Find where the given text appears and provide that cell's center as [x, y] coordinate. 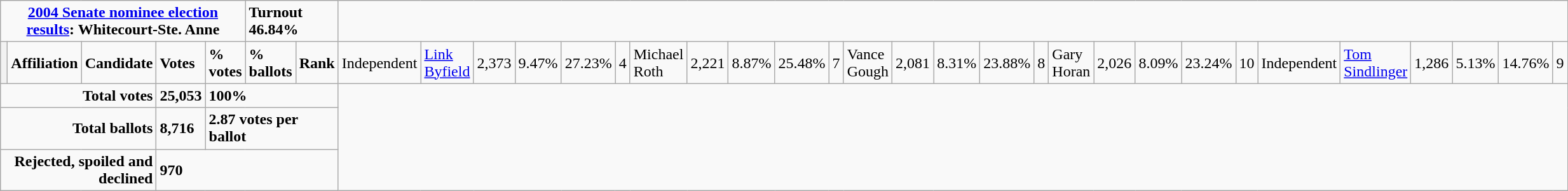
1,286 [1431, 62]
Link Byfield [447, 62]
100% [272, 95]
4 [623, 62]
8.31% [957, 62]
% votes [225, 62]
25.48% [802, 62]
2,081 [913, 62]
27.23% [589, 62]
% ballots [271, 62]
Rejected, spoiled and declined [79, 169]
Candidate [119, 62]
Turnout 46.84% [292, 22]
8.09% [1158, 62]
25,053 [181, 95]
9 [1560, 62]
2,221 [708, 62]
5.13% [1476, 62]
7 [836, 62]
2,026 [1115, 62]
Affiliation [44, 62]
9.47% [538, 62]
Vance Gough [868, 62]
Votes [181, 62]
8.87% [751, 62]
23.88% [1007, 62]
Michael Roth [658, 62]
Gary Horan [1072, 62]
970 [247, 169]
Rank [317, 62]
10 [1247, 62]
8 [1041, 62]
Tom Sindlinger [1375, 62]
Total ballots [79, 129]
2004 Senate nominee election results: Whitecourt-Ste. Anne [123, 22]
8,716 [181, 129]
Total votes [79, 95]
2,373 [494, 62]
14.76% [1525, 62]
23.24% [1209, 62]
2.87 votes per ballot [272, 129]
